Extract the (X, Y) coordinate from the center of the cell holding the provided text.  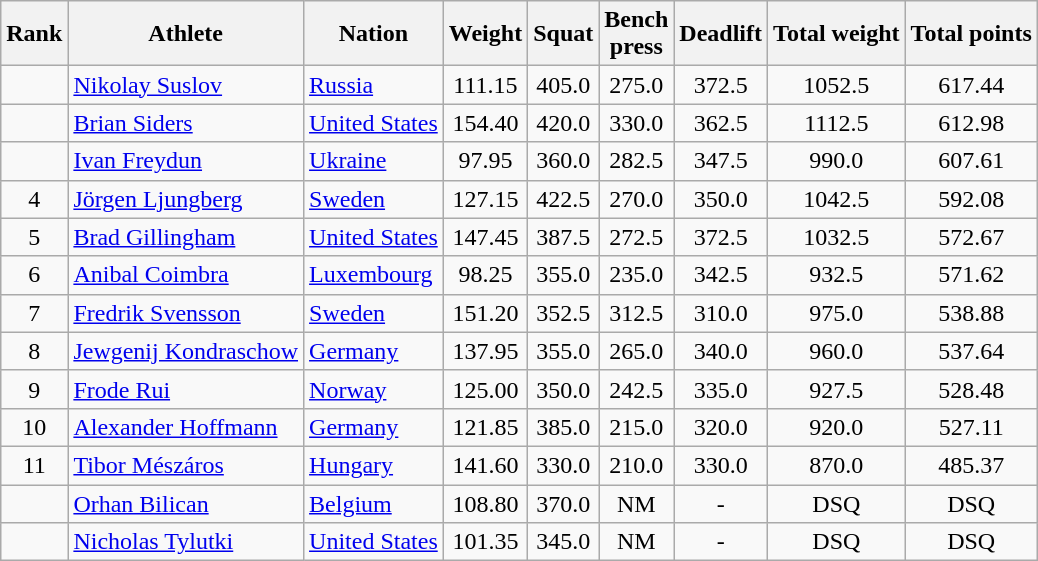
347.5 (721, 161)
97.95 (485, 161)
572.67 (971, 237)
342.5 (721, 275)
210.0 (636, 465)
Fredrik Svensson (186, 313)
Russia (374, 85)
320.0 (721, 427)
Frode Rui (186, 389)
1052.5 (837, 85)
151.20 (485, 313)
Nation (374, 34)
612.98 (971, 123)
Total weight (837, 34)
537.64 (971, 351)
617.44 (971, 85)
Brad Gillingham (186, 237)
6 (34, 275)
387.5 (564, 237)
Tibor Mészáros (186, 465)
242.5 (636, 389)
5 (34, 237)
607.61 (971, 161)
10 (34, 427)
272.5 (636, 237)
215.0 (636, 427)
111.15 (485, 85)
1042.5 (837, 199)
527.11 (971, 427)
932.5 (837, 275)
Anibal Coimbra (186, 275)
147.45 (485, 237)
362.5 (721, 123)
Belgium (374, 503)
127.15 (485, 199)
11 (34, 465)
528.48 (971, 389)
98.25 (485, 275)
121.85 (485, 427)
1112.5 (837, 123)
4 (34, 199)
340.0 (721, 351)
Orhan Bilican (186, 503)
360.0 (564, 161)
592.08 (971, 199)
990.0 (837, 161)
538.88 (971, 313)
265.0 (636, 351)
Alexander Hoffmann (186, 427)
9 (34, 389)
275.0 (636, 85)
270.0 (636, 199)
975.0 (837, 313)
Jörgen Ljungberg (186, 199)
125.00 (485, 389)
Weight (485, 34)
312.5 (636, 313)
870.0 (837, 465)
Ukraine (374, 161)
420.0 (564, 123)
352.5 (564, 313)
Ivan Freydun (186, 161)
345.0 (564, 542)
Athlete (186, 34)
Benchpress (636, 34)
405.0 (564, 85)
108.80 (485, 503)
Rank (34, 34)
141.60 (485, 465)
960.0 (837, 351)
370.0 (564, 503)
Deadlift (721, 34)
Squat (564, 34)
385.0 (564, 427)
Total points (971, 34)
Hungary (374, 465)
Norway (374, 389)
310.0 (721, 313)
571.62 (971, 275)
Nikolay Suslov (186, 85)
1032.5 (837, 237)
101.35 (485, 542)
7 (34, 313)
485.37 (971, 465)
8 (34, 351)
Luxembourg (374, 275)
Jewgenij Kondraschow (186, 351)
335.0 (721, 389)
920.0 (837, 427)
154.40 (485, 123)
927.5 (837, 389)
282.5 (636, 161)
422.5 (564, 199)
Nicholas Tylutki (186, 542)
137.95 (485, 351)
Brian Siders (186, 123)
235.0 (636, 275)
